Determine the (X, Y) coordinate at the center of the cell enclosing the given text.  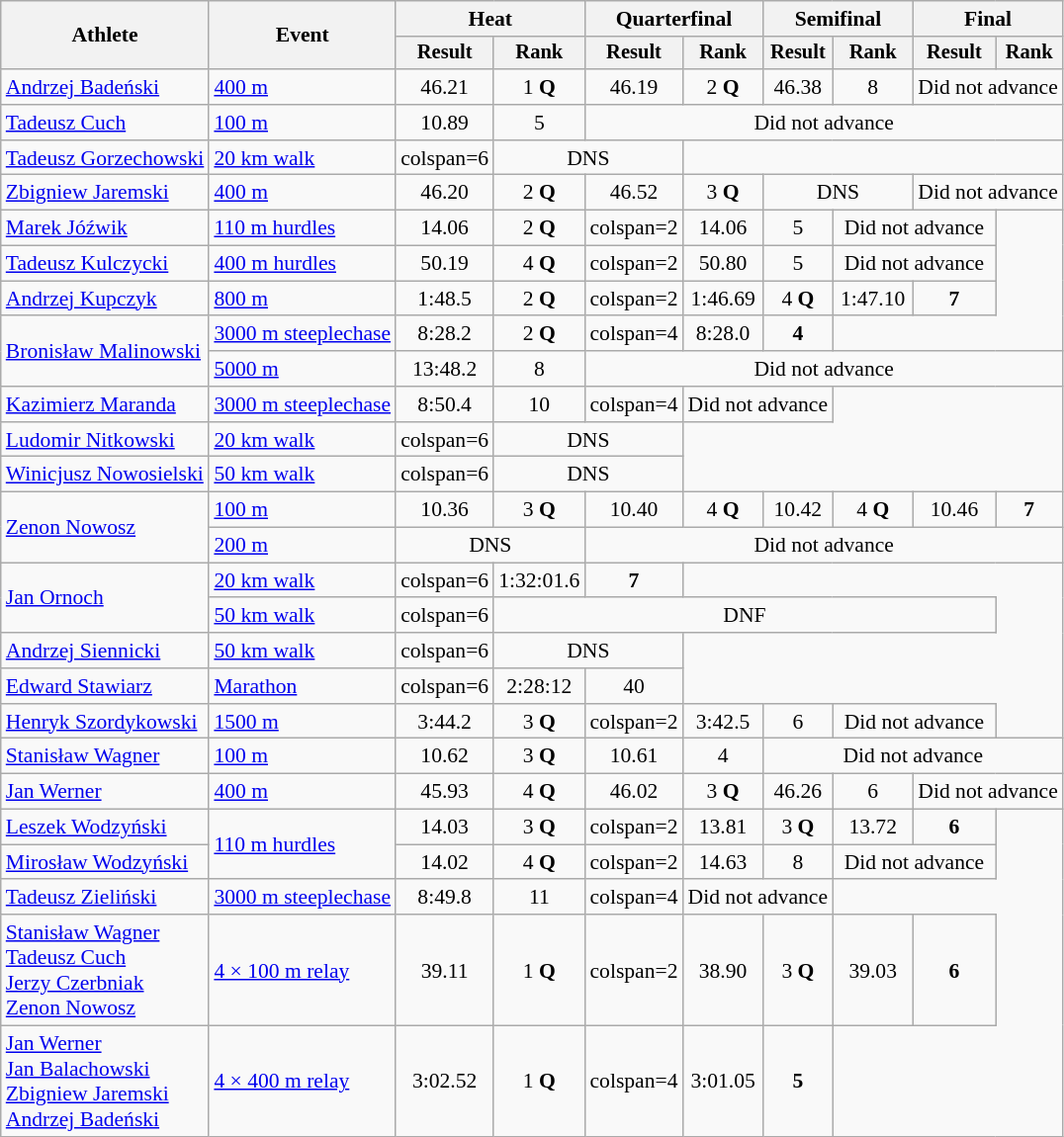
13:48.2 (445, 369)
13.72 (872, 828)
4 × 100 m relay (303, 970)
3:02.52 (445, 1082)
Jan Ornoch (105, 597)
1500 m (303, 722)
10.42 (798, 510)
1:32:01.6 (539, 580)
1:47.10 (872, 299)
46.21 (445, 87)
14.63 (724, 862)
Tadeusz Gorzechowski (105, 158)
1:48.5 (445, 299)
Quarterfinal (673, 19)
Andrzej Siennicki (105, 651)
Winicjusz Nowosielski (105, 475)
14.02 (445, 862)
400 m hurdles (303, 264)
2:28:12 (539, 686)
46.20 (445, 193)
39.11 (445, 970)
46.26 (798, 792)
Marathon (303, 686)
Stanisław Wagner (105, 756)
38.90 (724, 970)
10.62 (445, 756)
11 (539, 898)
13.81 (724, 828)
Tadeusz Cuch (105, 123)
40 (633, 686)
Mirosław Wodzyński (105, 862)
800 m (303, 299)
DNF (744, 616)
Stanisław WagnerTadeusz Cuch Jerzy CzerbniakZenon Nowosz (105, 970)
14.03 (445, 828)
8:50.4 (445, 404)
46.19 (633, 87)
Kazimierz Maranda (105, 404)
Tadeusz Zieliński (105, 898)
10.40 (633, 510)
Jan WernerJan BalachowskiZbigniew JaremskiAndrzej Badeński (105, 1082)
Ludomir Nitkowski (105, 440)
3:44.2 (445, 722)
50.80 (724, 264)
Semifinal (839, 19)
46.38 (798, 87)
4 × 400 m relay (303, 1082)
5000 m (303, 369)
Henryk Szordykowski (105, 722)
Athlete (105, 36)
46.52 (633, 193)
Andrzej Badeński (105, 87)
8:28.0 (724, 334)
39.03 (872, 970)
200 m (303, 546)
Tadeusz Kulczycki (105, 264)
Andrzej Kupczyk (105, 299)
8:49.8 (445, 898)
3:01.05 (724, 1082)
Jan Werner (105, 792)
Zenon Nowosz (105, 528)
Marek Jóźwik (105, 228)
Final (988, 19)
10.61 (633, 756)
10 (539, 404)
10.89 (445, 123)
10.36 (445, 510)
Leszek Wodzyński (105, 828)
1:46.69 (724, 299)
Event (303, 36)
10.46 (953, 510)
46.02 (633, 792)
45.93 (445, 792)
3:42.5 (724, 722)
Bronisław Malinowski (105, 352)
8:28.2 (445, 334)
Heat (490, 19)
50.19 (445, 264)
Edward Stawiarz (105, 686)
Zbigniew Jaremski (105, 193)
